From the cell containing the given text, extract its center point as (X, Y) coordinate. 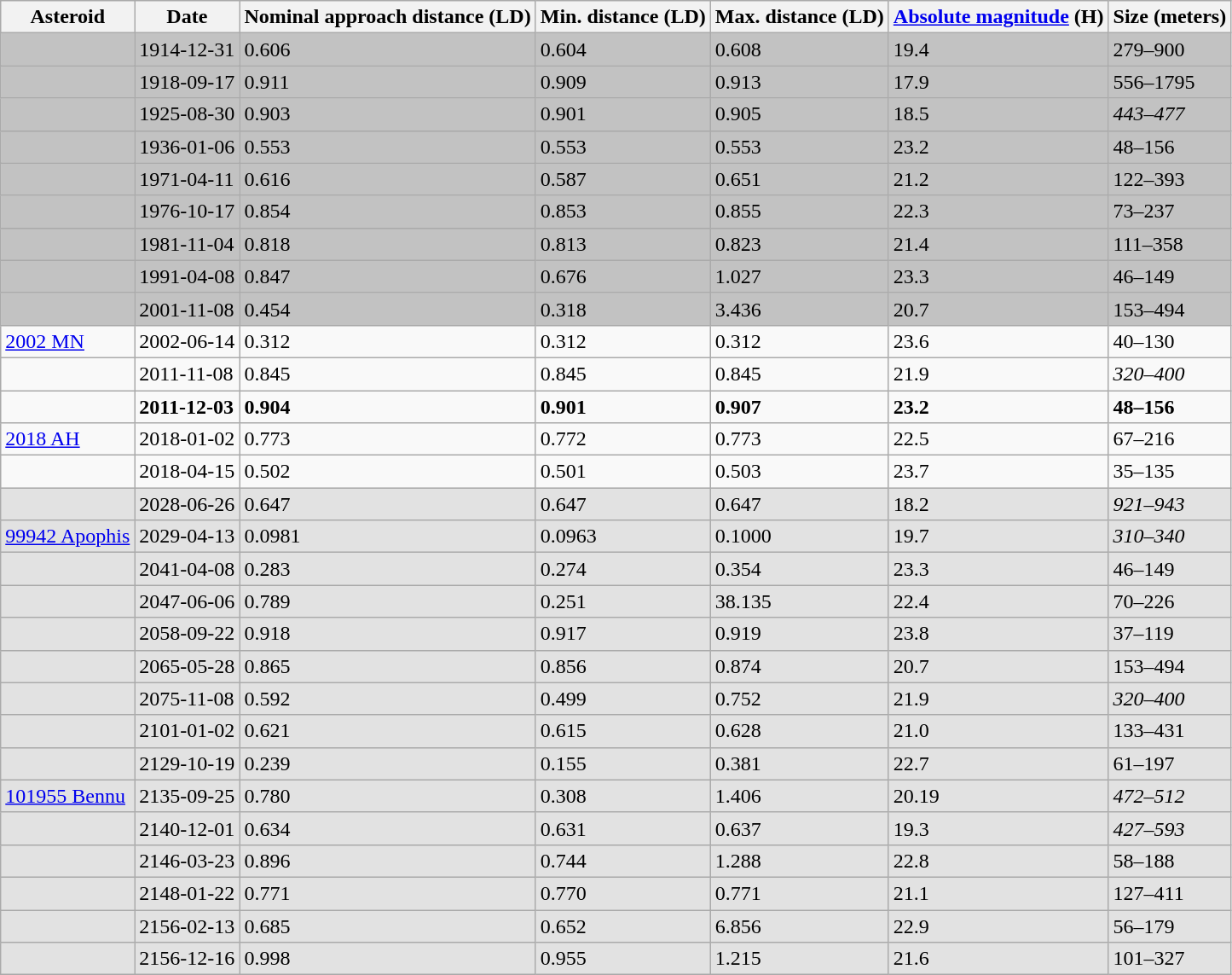
2011-12-03 (188, 407)
Date (188, 17)
0.606 (387, 49)
0.917 (622, 634)
21.1 (998, 893)
0.616 (387, 179)
472–512 (1170, 796)
0.752 (800, 699)
2018-01-02 (188, 439)
0.903 (387, 114)
0.913 (800, 82)
111–358 (1170, 244)
2101-01-02 (188, 731)
2011-11-08 (188, 374)
0.905 (800, 114)
0.907 (800, 407)
0.381 (800, 763)
22.4 (998, 601)
18.5 (998, 114)
2146-03-23 (188, 861)
0.918 (387, 634)
22.5 (998, 439)
0.318 (622, 309)
17.9 (998, 82)
Max. distance (LD) (800, 17)
67–216 (1170, 439)
56–179 (1170, 926)
0.818 (387, 244)
0.637 (800, 828)
21.6 (998, 959)
1971-04-11 (188, 179)
0.789 (387, 601)
443–477 (1170, 114)
Nominal approach distance (LD) (387, 17)
2075-11-08 (188, 699)
22.3 (998, 212)
0.608 (800, 49)
Min. distance (LD) (622, 17)
0.856 (622, 666)
Size (meters) (1170, 17)
0.502 (387, 472)
0.634 (387, 828)
73–237 (1170, 212)
0.503 (800, 472)
19.4 (998, 49)
20.19 (998, 796)
0.354 (800, 569)
0.652 (622, 926)
18.2 (998, 504)
101–327 (1170, 959)
2041-04-08 (188, 569)
0.865 (387, 666)
1.288 (800, 861)
921–943 (1170, 504)
Absolute magnitude (H) (998, 17)
0.853 (622, 212)
0.604 (622, 49)
21.2 (998, 179)
23.7 (998, 472)
2156-12-16 (188, 959)
2018-04-15 (188, 472)
0.896 (387, 861)
0.854 (387, 212)
2156-02-13 (188, 926)
2029-04-13 (188, 537)
2058-09-22 (188, 634)
0.155 (622, 763)
0.501 (622, 472)
0.904 (387, 407)
0.621 (387, 731)
61–197 (1170, 763)
1991-04-08 (188, 276)
99942 Apophis (68, 537)
22.8 (998, 861)
1.406 (800, 796)
1.027 (800, 276)
58–188 (1170, 861)
0.308 (622, 796)
0.587 (622, 179)
1925-08-30 (188, 114)
38.135 (800, 601)
122–393 (1170, 179)
23.6 (998, 341)
0.631 (622, 828)
0.919 (800, 634)
0.0981 (387, 537)
310–340 (1170, 537)
0.0963 (622, 537)
0.592 (387, 699)
1918-09-17 (188, 82)
0.780 (387, 796)
2135-09-25 (188, 796)
0.615 (622, 731)
19.7 (998, 537)
133–431 (1170, 731)
0.685 (387, 926)
101955 Bennu (68, 796)
1.215 (800, 959)
0.274 (622, 569)
6.856 (800, 926)
2002 MN (68, 341)
40–130 (1170, 341)
127–411 (1170, 893)
0.651 (800, 179)
0.823 (800, 244)
Asteroid (68, 17)
0.874 (800, 666)
0.1000 (800, 537)
1981-11-04 (188, 244)
0.998 (387, 959)
0.911 (387, 82)
2028-06-26 (188, 504)
0.676 (622, 276)
2047-06-06 (188, 601)
70–226 (1170, 601)
2002-06-14 (188, 341)
21.4 (998, 244)
2148-01-22 (188, 893)
3.436 (800, 309)
0.628 (800, 731)
35–135 (1170, 472)
556–1795 (1170, 82)
0.239 (387, 763)
37–119 (1170, 634)
23.8 (998, 634)
0.499 (622, 699)
1914-12-31 (188, 49)
0.770 (622, 893)
0.955 (622, 959)
22.9 (998, 926)
0.283 (387, 569)
0.744 (622, 861)
0.772 (622, 439)
427–593 (1170, 828)
0.454 (387, 309)
2129-10-19 (188, 763)
279–900 (1170, 49)
0.813 (622, 244)
0.855 (800, 212)
2001-11-08 (188, 309)
0.909 (622, 82)
0.847 (387, 276)
21.0 (998, 731)
2018 AH (68, 439)
1936-01-06 (188, 147)
22.7 (998, 763)
2140-12-01 (188, 828)
19.3 (998, 828)
1976-10-17 (188, 212)
2065-05-28 (188, 666)
0.251 (622, 601)
